Detect which cell encompasses the target text, then output its (X, Y) center coordinate. 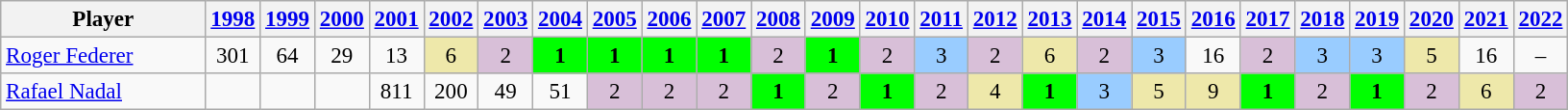
9 (1213, 92)
49 (505, 92)
2000 (342, 19)
2019 (1378, 19)
1999 (288, 19)
Roger Federer (104, 56)
301 (233, 56)
2018 (1322, 19)
2005 (615, 19)
2016 (1213, 19)
4 (995, 92)
2014 (1105, 19)
2007 (724, 19)
64 (288, 56)
51 (561, 92)
– (1541, 56)
Player (104, 19)
2021 (1485, 19)
29 (342, 56)
13 (396, 56)
2004 (561, 19)
2020 (1432, 19)
2022 (1541, 19)
2015 (1159, 19)
2012 (995, 19)
1998 (233, 19)
2008 (778, 19)
2010 (888, 19)
2009 (832, 19)
2003 (505, 19)
Rafael Nadal (104, 92)
2011 (942, 19)
811 (396, 92)
2001 (396, 19)
2013 (1049, 19)
200 (452, 92)
2002 (452, 19)
2017 (1268, 19)
2006 (669, 19)
